Locate the cell with the specified text and output its (x, y) center coordinate. 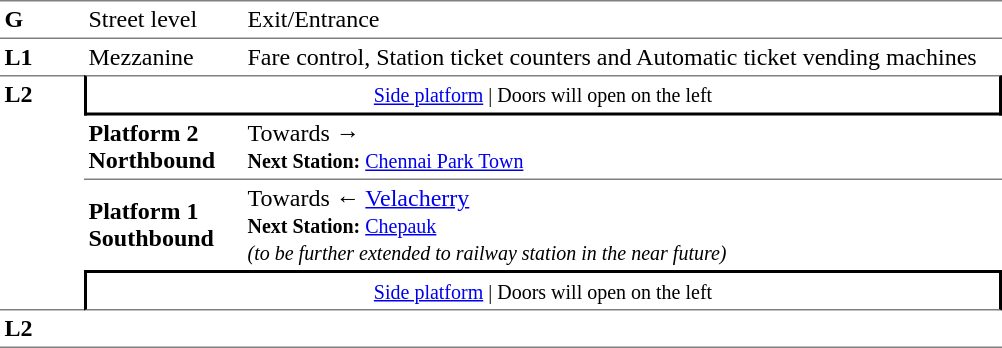
Platform 1Southbound (164, 225)
Street level (164, 20)
L1 (42, 57)
Fare control, Station ticket counters and Automatic ticket vending machines (622, 57)
Exit/Entrance (622, 20)
Mezzanine (164, 57)
Towards ← VelacherryNext Station: Chepauk(to be further extended to railway station in the near future) (622, 225)
Platform 2Northbound (164, 148)
G (42, 20)
Towards → Next Station: Chennai Park Town (622, 148)
